Pinpoint the cell where the given text exists, returning its [x, y] midpoint coordinate. 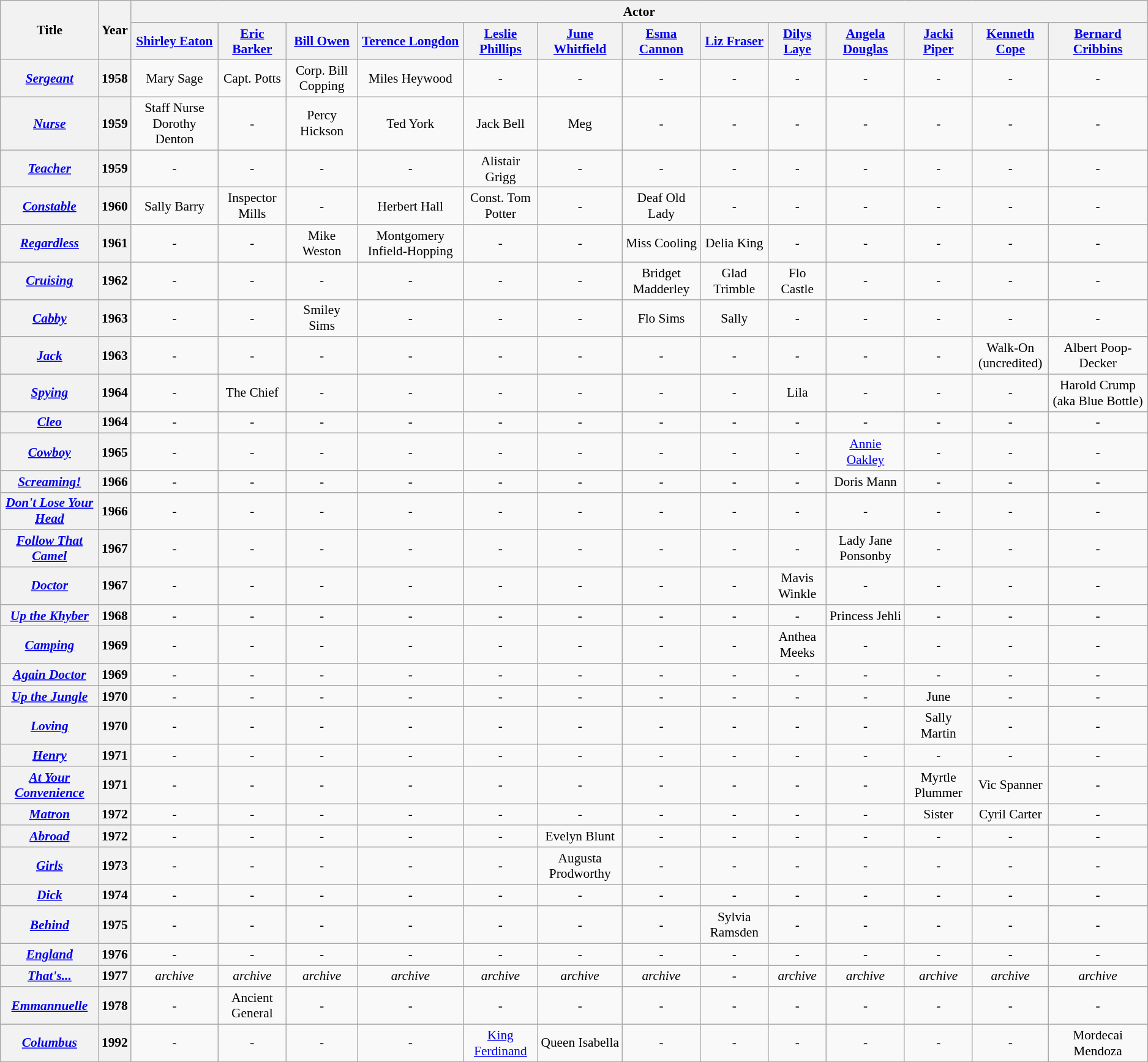
Cruising [50, 280]
1973 [115, 866]
Sister [938, 815]
Girls [50, 866]
Evelyn Blunt [580, 836]
Queen Isabella [580, 1043]
King Ferdinand [501, 1043]
Flo Castle [797, 280]
Lady Jane Ponsonby [866, 548]
Camping [50, 645]
Cowboy [50, 452]
1962 [115, 280]
Smiley Sims [322, 318]
Bill Owen [322, 42]
Glad Trimble [735, 280]
Cabby [50, 318]
Kenneth Cope [1010, 42]
Eric Barker [252, 42]
Nurse [50, 124]
Vic Spanner [1010, 785]
Cyril Carter [1010, 815]
Princess Jehli [866, 616]
Bridget Madderley [661, 280]
Screaming! [50, 482]
At Your Convenience [50, 785]
1965 [115, 452]
June Whitfield [580, 42]
Myrtle Plummer [938, 785]
Miles Heywood [410, 78]
Title [50, 31]
1975 [115, 924]
Henry [50, 755]
Lila [797, 393]
Capt. Potts [252, 78]
Up the Jungle [50, 697]
The Chief [252, 393]
Year [115, 31]
1958 [115, 78]
Flo Sims [661, 318]
1976 [115, 954]
June [938, 697]
Miss Cooling [661, 244]
Albert Poop-Decker [1098, 355]
Cleo [50, 422]
Herbert Hall [410, 206]
Anthea Meeks [797, 645]
Const. Tom Potter [501, 206]
Regardless [50, 244]
Corp. Bill Copping [322, 78]
Dilys Laye [797, 42]
Harold Crump (aka Blue Bottle) [1098, 393]
Sylvia Ramsden [735, 924]
Ted York [410, 124]
Mordecai Mendoza [1098, 1043]
Delia King [735, 244]
Mary Sage [174, 78]
Sally [735, 318]
Actor [639, 12]
Augusta Prodworthy [580, 866]
Mike Weston [322, 244]
Follow That Camel [50, 548]
Doctor [50, 585]
Loving [50, 726]
Spying [50, 393]
That's... [50, 976]
Ancient General [252, 1005]
Behind [50, 924]
1978 [115, 1005]
Don't Lose Your Head [50, 510]
1961 [115, 244]
Again Doctor [50, 675]
Doris Mann [866, 482]
Walk-On(uncredited) [1010, 355]
Percy Hickson [322, 124]
1968 [115, 616]
Sergeant [50, 78]
Terence Longdon [410, 42]
Leslie Phillips [501, 42]
Jack Bell [501, 124]
Sally Barry [174, 206]
Teacher [50, 169]
Annie Oakley [866, 452]
Mavis Winkle [797, 585]
Constable [50, 206]
Esma Cannon [661, 42]
Emmannuelle [50, 1005]
1977 [115, 976]
Deaf Old Lady [661, 206]
England [50, 954]
Montgomery Infield-Hopping [410, 244]
1974 [115, 896]
Up the Khyber [50, 616]
Bernard Cribbins [1098, 42]
Angela Douglas [866, 42]
Shirley Eaton [174, 42]
1960 [115, 206]
Abroad [50, 836]
Columbus [50, 1043]
Staff Nurse Dorothy Denton [174, 124]
Jack [50, 355]
Dick [50, 896]
Matron [50, 815]
Sally Martin [938, 726]
Inspector Mills [252, 206]
1992 [115, 1043]
Alistair Grigg [501, 169]
Meg [580, 124]
Liz Fraser [735, 42]
Jacki Piper [938, 42]
